Return the (x, y) coordinate for the center point of the cell that contains the specified text.  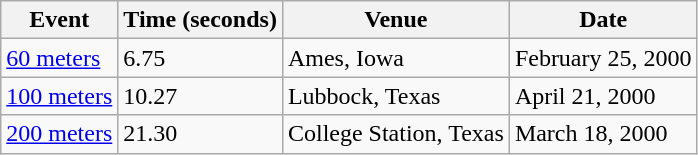
March 18, 2000 (603, 134)
200 meters (60, 134)
Venue (396, 20)
Lubbock, Texas (396, 96)
10.27 (200, 96)
April 21, 2000 (603, 96)
6.75 (200, 58)
February 25, 2000 (603, 58)
Date (603, 20)
60 meters (60, 58)
21.30 (200, 134)
Event (60, 20)
Ames, Iowa (396, 58)
100 meters (60, 96)
Time (seconds) (200, 20)
College Station, Texas (396, 134)
